Search for the cell housing the specified text and yield its (x, y) center coordinate. 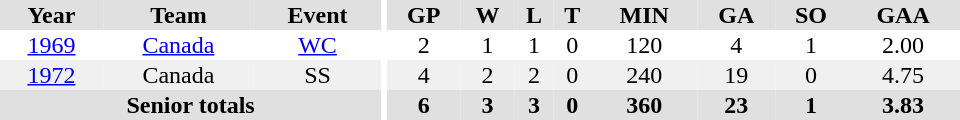
MIN (644, 15)
120 (644, 45)
19 (736, 75)
Senior totals (190, 105)
Team (178, 15)
L (534, 15)
Event (318, 15)
3.83 (903, 105)
WC (318, 45)
SO (812, 15)
6 (424, 105)
GP (424, 15)
4.75 (903, 75)
W (487, 15)
23 (736, 105)
2.00 (903, 45)
240 (644, 75)
GA (736, 15)
1972 (52, 75)
Year (52, 15)
SS (318, 75)
1969 (52, 45)
GAA (903, 15)
T (572, 15)
360 (644, 105)
